Search for the cell housing the specified text and yield its (X, Y) center coordinate. 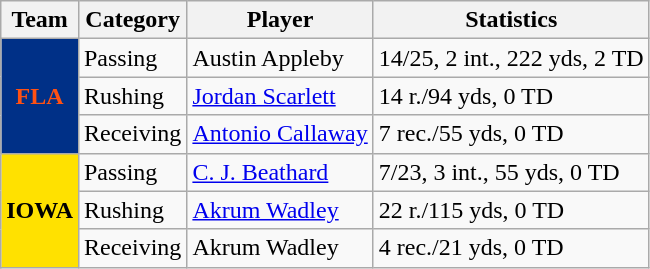
Category (132, 20)
Team (40, 20)
Antonio Callaway (280, 134)
Jordan Scarlett (280, 96)
IOWA (40, 210)
Austin Appleby (280, 58)
22 r./115 yds, 0 TD (511, 210)
Player (280, 20)
7/23, 3 int., 55 yds, 0 TD (511, 172)
Statistics (511, 20)
14/25, 2 int., 222 yds, 2 TD (511, 58)
7 rec./55 yds, 0 TD (511, 134)
4 rec./21 yds, 0 TD (511, 248)
14 r./94 yds, 0 TD (511, 96)
FLA (40, 96)
C. J. Beathard (280, 172)
